Capture the cell that displays the provided text and extract its [x, y] central coordinate. 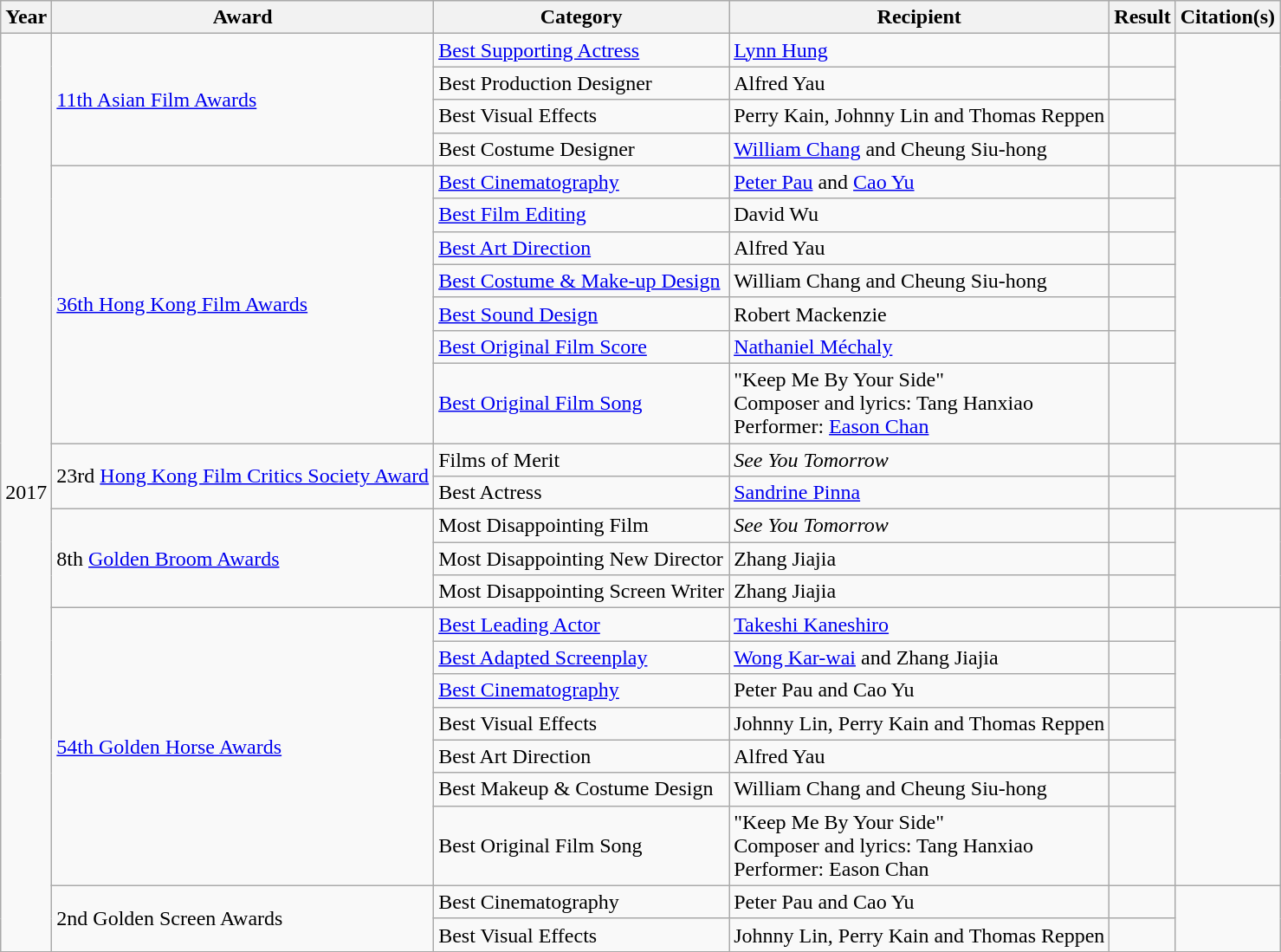
Nathaniel Méchaly [920, 346]
Citation(s) [1227, 17]
11th Asian Film Awards [243, 100]
Sandrine Pinna [920, 493]
Takeshi Kaneshiro [920, 625]
Best Adapted Screenplay [582, 657]
Recipient [920, 17]
Best Supporting Actress [582, 50]
Year [26, 17]
54th Golden Horse Awards [243, 747]
Most Disappointing Screen Writer [582, 592]
Best Sound Design [582, 314]
Result [1142, 17]
Best Costume & Make-up Design [582, 281]
2017 [26, 493]
Robert Mackenzie [920, 314]
Lynn Hung [920, 50]
Best Actress [582, 493]
8th Golden Broom Awards [243, 559]
Best Leading Actor [582, 625]
23rd Hong Kong Film Critics Society Award [243, 476]
2nd Golden Screen Awards [243, 918]
Perry Kain, Johnny Lin and Thomas Reppen [920, 116]
David Wu [920, 215]
Category [582, 17]
Most Disappointing Film [582, 526]
36th Hong Kong Film Awards [243, 304]
Best Film Editing [582, 215]
Best Costume Designer [582, 149]
Best Original Film Score [582, 346]
Best Makeup & Costume Design [582, 789]
Best Production Designer [582, 83]
Wong Kar-wai and Zhang Jiajia [920, 657]
Award [243, 17]
Most Disappointing New Director [582, 559]
Films of Merit [582, 460]
